For the text-containing cell, return its midpoint in (X, Y) coordinate format. 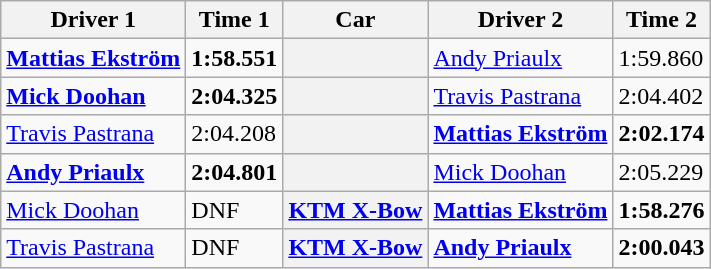
1:58.551 (234, 58)
2:00.043 (662, 248)
1:59.860 (662, 58)
Time 2 (662, 20)
2:04.402 (662, 96)
2:04.801 (234, 172)
Driver 2 (520, 20)
Time 1 (234, 20)
2:05.229 (662, 172)
Car (356, 20)
2:04.208 (234, 134)
2:02.174 (662, 134)
2:04.325 (234, 96)
Driver 1 (94, 20)
1:58.276 (662, 210)
